For the text-containing cell, return its midpoint in [x, y] coordinate format. 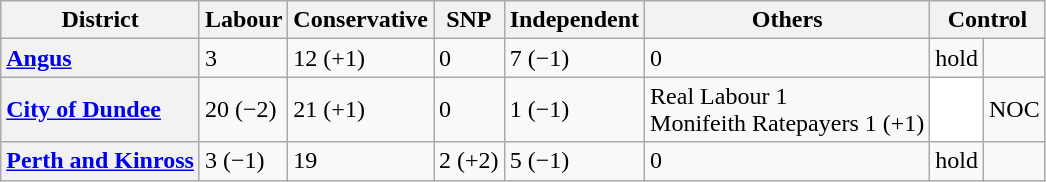
Conservative [361, 20]
5 (−1) [574, 161]
SNP [470, 20]
Real Labour 1Monifeith Ratepayers 1 (+1) [788, 110]
12 (+1) [361, 58]
Perth and Kinross [100, 161]
3 [243, 58]
20 (−2) [243, 110]
21 (+1) [361, 110]
1 (−1) [574, 110]
3 (−1) [243, 161]
City of Dundee [100, 110]
2 (+2) [470, 161]
District [100, 20]
Independent [574, 20]
19 [361, 161]
Others [788, 20]
Labour [243, 20]
Angus [100, 58]
7 (−1) [574, 58]
Control [988, 20]
NOC [1015, 110]
